Find where the given text appears and provide that cell's center as [X, Y] coordinate. 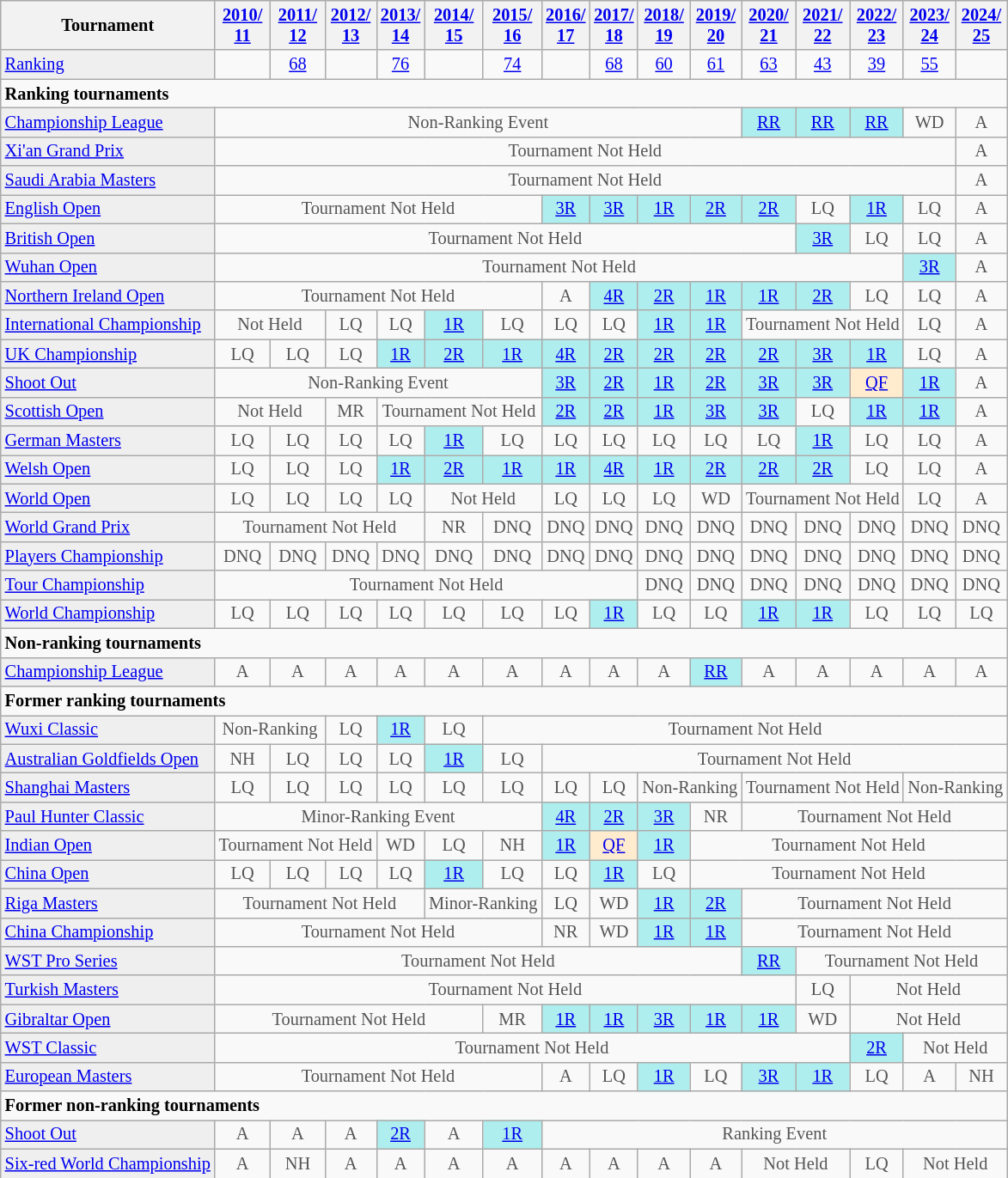
Ranking tournaments [504, 94]
Ranking Event [774, 1134]
2021/22 [823, 25]
European Masters [108, 1077]
Indian Open [108, 845]
Tour Championship [108, 585]
61 [716, 64]
2010/11 [242, 25]
2020/21 [768, 25]
2013/14 [400, 25]
2018/19 [663, 25]
Turkish Masters [108, 990]
2016/17 [565, 25]
Non-ranking tournaments [504, 643]
Wuhan Open [108, 267]
2011/12 [298, 25]
Wuxi Classic [108, 729]
43 [823, 64]
Welsh Open [108, 469]
China Championship [108, 932]
Players Championship [108, 556]
2017/18 [614, 25]
International Championship [108, 325]
2014/15 [454, 25]
World Championship [108, 613]
WST Pro Series [108, 961]
Minor-Ranking Event [378, 816]
World Open [108, 498]
2012/13 [351, 25]
English Open [108, 209]
Minor-Ranking [483, 903]
2015/16 [512, 25]
55 [929, 64]
2019/20 [716, 25]
74 [512, 64]
Gibraltar Open [108, 1019]
WST Classic [108, 1047]
Saudi Arabia Masters [108, 180]
2023/24 [929, 25]
Paul Hunter Classic [108, 816]
Former ranking tournaments [504, 700]
2022/23 [877, 25]
76 [400, 64]
Australian Goldfields Open [108, 759]
Xi'an Grand Prix [108, 151]
63 [768, 64]
China Open [108, 874]
UK Championship [108, 354]
Scottish Open [108, 412]
German Masters [108, 441]
Ranking [108, 64]
60 [663, 64]
Riga Masters [108, 903]
British Open [108, 238]
Former non-ranking tournaments [504, 1106]
World Grand Prix [108, 527]
Shanghai Masters [108, 787]
Tournament [108, 25]
Six-red World Championship [108, 1163]
2024/25 [981, 25]
39 [877, 64]
Northern Ireland Open [108, 296]
